Scan for the cell matching the given text and deliver its (x, y) coordinate at center. 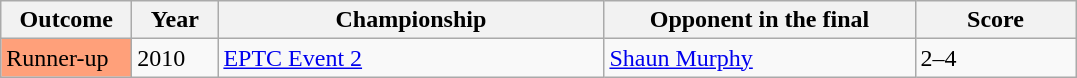
Shaun Murphy (760, 58)
Opponent in the final (760, 20)
Score (996, 20)
2–4 (996, 58)
EPTC Event 2 (411, 58)
Runner-up (66, 58)
Outcome (66, 20)
Championship (411, 20)
Year (175, 20)
2010 (175, 58)
